For the text-containing cell, return its midpoint in (X, Y) coordinate format. 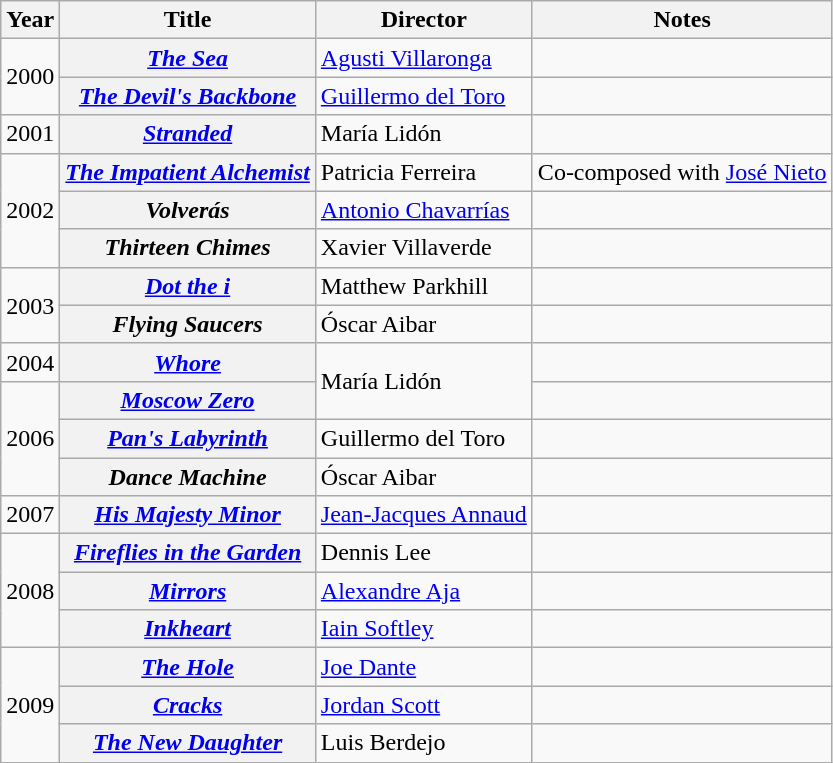
Inkheart (188, 629)
Agusti Villaronga (424, 58)
2003 (30, 305)
Notes (682, 20)
Dennis Lee (424, 553)
The New Daughter (188, 743)
Director (424, 20)
The Devil's Backbone (188, 96)
Alexandre Aja (424, 591)
Cracks (188, 705)
Stranded (188, 134)
2002 (30, 210)
2009 (30, 705)
Year (30, 20)
Xavier Villaverde (424, 248)
Pan's Labyrinth (188, 438)
Joe Dante (424, 667)
Moscow Zero (188, 400)
Whore (188, 362)
Matthew Parkhill (424, 286)
2006 (30, 438)
Title (188, 20)
Volverás (188, 210)
The Sea (188, 58)
2001 (30, 134)
2000 (30, 77)
2008 (30, 591)
2007 (30, 515)
Fireflies in the Garden (188, 553)
Jordan Scott (424, 705)
Thirteen Chimes (188, 248)
Dance Machine (188, 477)
Iain Softley (424, 629)
The Impatient Alchemist (188, 172)
Luis Berdejo (424, 743)
Mirrors (188, 591)
Antonio Chavarrías (424, 210)
Co-composed with José Nieto (682, 172)
Dot the i (188, 286)
Flying Saucers (188, 324)
2004 (30, 362)
Patricia Ferreira (424, 172)
The Hole (188, 667)
His Majesty Minor (188, 515)
Jean-Jacques Annaud (424, 515)
